Capture the cell that displays the provided text and extract its [X, Y] central coordinate. 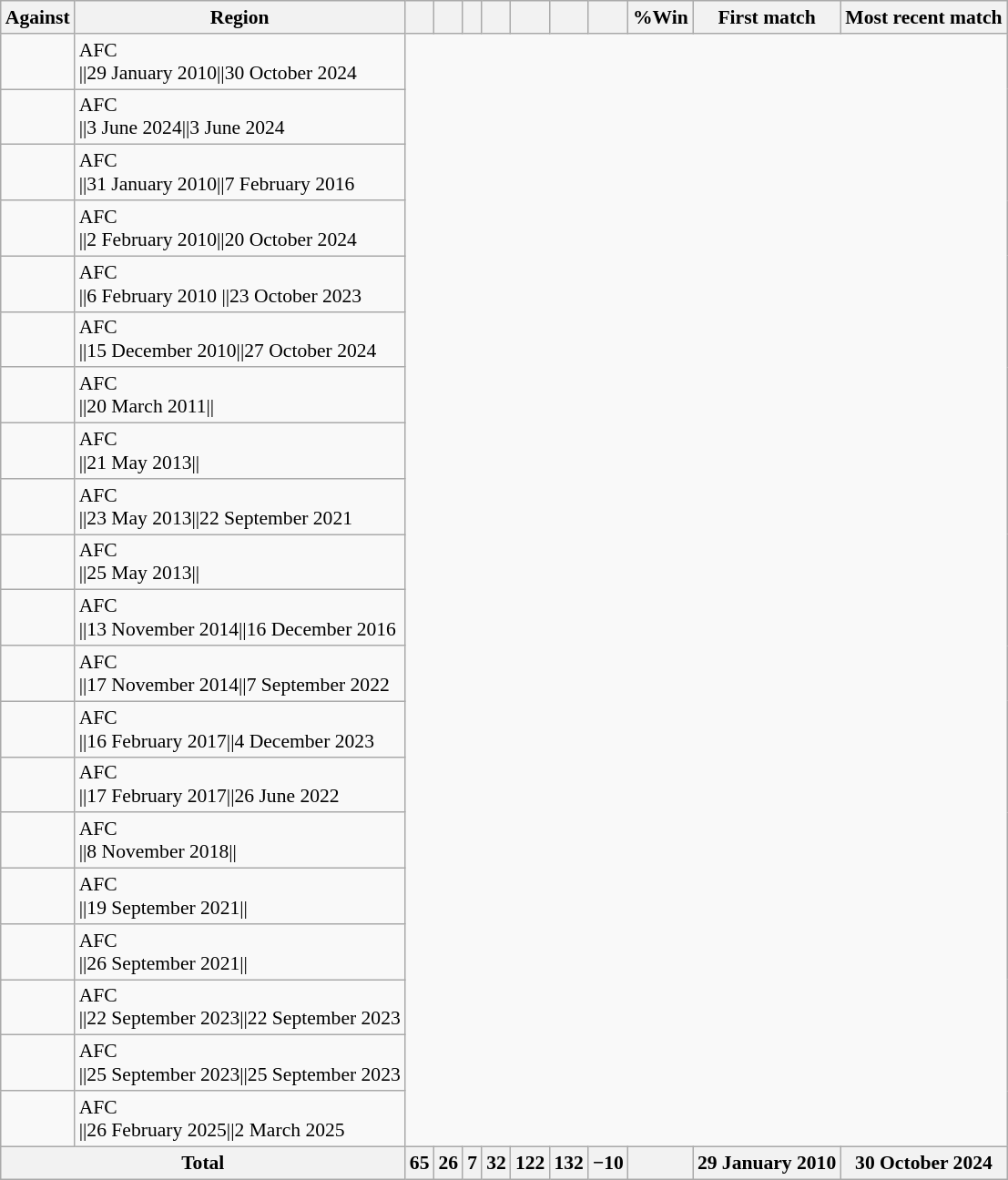
AFC||3 June 2024||3 June 2024 [240, 117]
AFC||25 September 2023||25 September 2023 [240, 1063]
AFC||22 September 2023||22 September 2023 [240, 1007]
Region [240, 17]
29 January 2010 [767, 1163]
AFC||2 February 2010||20 October 2024 [240, 228]
AFC||13 November 2014||16 December 2016 [240, 617]
AFC||29 January 2010||30 October 2024 [240, 62]
First match [767, 17]
7 [472, 1163]
AFC||26 September 2021|| [240, 952]
65 [420, 1163]
26 [449, 1163]
122 [530, 1163]
%Win [661, 17]
−10 [608, 1163]
Against [38, 17]
AFC||20 March 2011|| [240, 395]
AFC||17 November 2014||7 September 2022 [240, 674]
Total [203, 1163]
AFC||25 May 2013|| [240, 563]
AFC||17 February 2017||26 June 2022 [240, 785]
32 [496, 1163]
AFC||8 November 2018|| [240, 841]
AFC||19 September 2021|| [240, 896]
AFC||31 January 2010||7 February 2016 [240, 173]
AFC||6 February 2010 ||23 October 2023 [240, 284]
Most recent match [923, 17]
AFC||16 February 2017||4 December 2023 [240, 728]
AFC||26 February 2025||2 March 2025 [240, 1118]
132 [568, 1163]
30 October 2024 [923, 1163]
AFC||21 May 2013|| [240, 452]
AFC||15 December 2010||27 October 2024 [240, 339]
AFC||23 May 2013||22 September 2021 [240, 506]
